Provide the (x, y) coordinate of the cell's center where the given text is located.  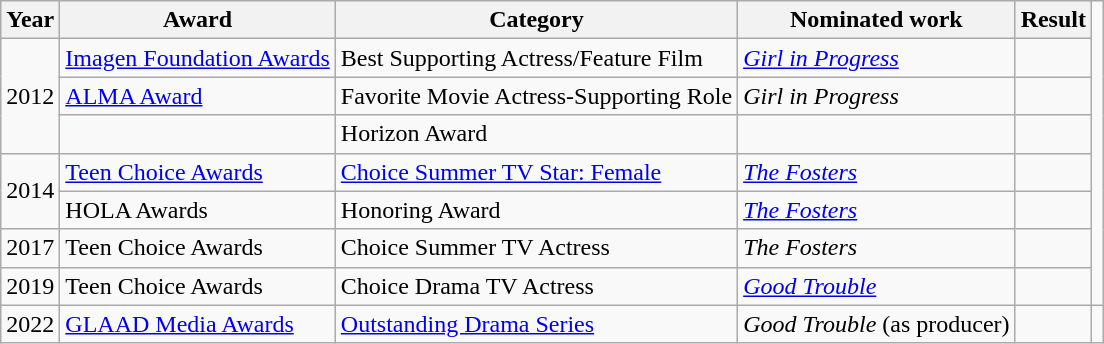
Imagen Foundation Awards (198, 58)
HOLA Awards (198, 210)
Category (536, 20)
ALMA Award (198, 96)
Choice Summer TV Star: Female (536, 172)
Year (30, 20)
2022 (30, 324)
Best Supporting Actress/Feature Film (536, 58)
Good Trouble (876, 286)
Choice Summer TV Actress (536, 248)
Award (198, 20)
Favorite Movie Actress-Supporting Role (536, 96)
Honoring Award (536, 210)
Nominated work (876, 20)
2014 (30, 191)
Choice Drama TV Actress (536, 286)
Result (1053, 20)
GLAAD Media Awards (198, 324)
Horizon Award (536, 134)
Outstanding Drama Series (536, 324)
Good Trouble (as producer) (876, 324)
2017 (30, 248)
2012 (30, 96)
2019 (30, 286)
